Find where the given text appears and provide that cell's center as [X, Y] coordinate. 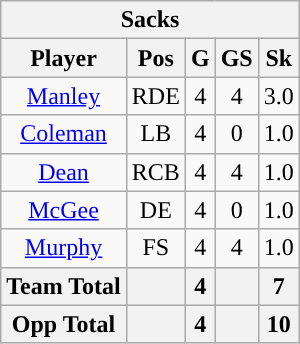
LB [156, 134]
Team Total [64, 286]
Pos [156, 58]
G [200, 58]
McGee [64, 210]
Opp Total [64, 324]
DE [156, 210]
Sacks [150, 20]
Coleman [64, 134]
Sk [278, 58]
Murphy [64, 248]
Player [64, 58]
GS [236, 58]
Manley [64, 96]
Dean [64, 172]
3.0 [278, 96]
10 [278, 324]
RCB [156, 172]
7 [278, 286]
RDE [156, 96]
FS [156, 248]
